From the cell containing the given text, extract its center point as (x, y) coordinate. 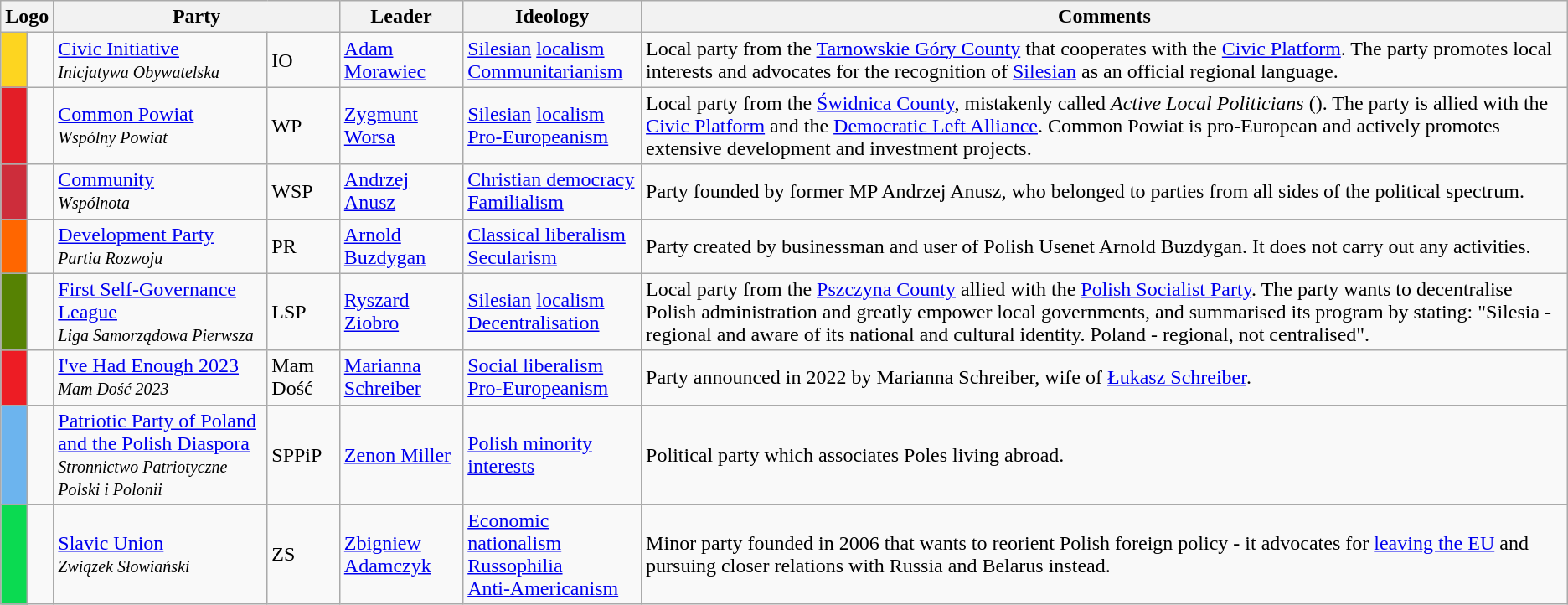
WP (303, 126)
Party (196, 17)
Polish minority interests (553, 454)
Silesian localismDecentralisation (553, 312)
CommunityWspólnota (161, 191)
I've Had Enough 2023Mam Dość 2023 (161, 377)
Zygmunt Worsa (400, 126)
Zbigniew Adamczyk (400, 555)
Mam Dość (303, 377)
Leader (400, 17)
LSP (303, 312)
Party founded by former MP Andrzej Anusz, who belonged to parties from all sides of the political spectrum. (1105, 191)
IO (303, 60)
PR (303, 246)
Comments (1105, 17)
Slavic UnionZwiązek Słowiański (161, 555)
Adam Morawiec (400, 60)
SPPiP (303, 454)
Marianna Schreiber (400, 377)
Zenon Miller (400, 454)
Christian democracyFamilialism (553, 191)
Development PartyPartia Rozwoju (161, 246)
Silesian localismCommunitarianism (553, 60)
Silesian localismPro-Europeanism (553, 126)
Party announced in 2022 by Marianna Schreiber, wife of Łukasz Schreiber. (1105, 377)
Patriotic Party of Poland and the Polish DiasporaStronnictwo Patriotyczne Polski i Polonii (161, 454)
First Self-Governance LeagueLiga Samorządowa Pierwsza (161, 312)
Economic nationalismRussophiliaAnti-Americanism (553, 555)
Common PowiatWspólny Powiat (161, 126)
Social liberalismPro-Europeanism (553, 377)
Ryszard Ziobro (400, 312)
WSP (303, 191)
Civic InitiativeInicjatywa Obywatelska (161, 60)
Logo (27, 17)
Arnold Buzdygan (400, 246)
Party created by businessman and user of Polish Usenet Arnold Buzdygan. It does not carry out any activities. (1105, 246)
Ideology (553, 17)
Andrzej Anusz (400, 191)
Classical liberalismSecularism (553, 246)
ZS (303, 555)
Political party which associates Poles living abroad. (1105, 454)
